Identify which cell holds the provided text, then report its (X, Y) central coordinate. 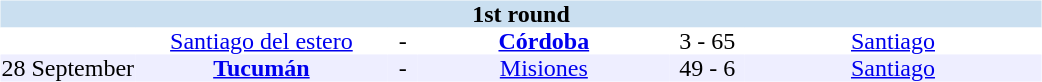
Misiones (544, 68)
Córdoba (544, 42)
3 - 65 (707, 42)
1st round (520, 14)
49 - 6 (707, 68)
Santiago del estero (262, 42)
28 September (68, 68)
Tucumán (262, 68)
